Extract the (x, y) coordinate from the center of the cell holding the provided text.  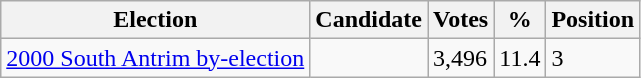
Election (156, 20)
Candidate (369, 20)
2000 South Antrim by-election (156, 58)
11.4 (520, 58)
3 (593, 58)
Votes (461, 20)
Position (593, 20)
% (520, 20)
3,496 (461, 58)
